Pinpoint the cell where the given text exists, returning its (X, Y) midpoint coordinate. 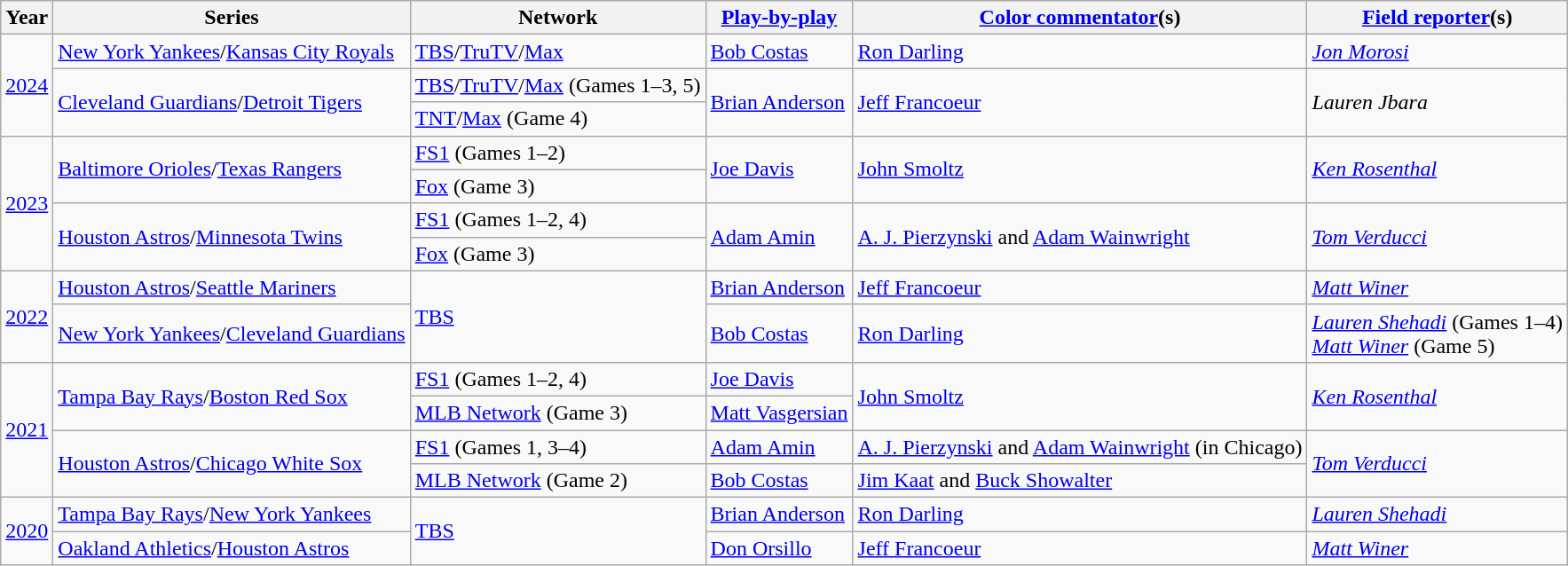
Houston Astros/Minnesota Twins (232, 237)
A. J. Pierzynski and Adam Wainwright (in Chicago) (1080, 446)
Color commentator(s) (1080, 18)
Year (27, 18)
Series (232, 18)
Houston Astros/Seattle Mariners (232, 287)
New York Yankees/Kansas City Royals (232, 51)
2020 (27, 531)
MLB Network (Game 2) (557, 481)
2024 (27, 85)
Oakland Athletics/Houston Astros (232, 548)
MLB Network (Game 3) (557, 413)
Tampa Bay Rays/New York Yankees (232, 515)
Field reporter(s) (1438, 18)
FS1 (Games 1–2) (557, 153)
Tampa Bay Rays/Boston Red Sox (232, 396)
Baltimore Orioles/Texas Rangers (232, 169)
Jim Kaat and Buck Showalter (1080, 481)
2023 (27, 203)
TBS/TruTV/Max (557, 51)
TBS/TruTV/Max (Games 1–3, 5) (557, 85)
Network (557, 18)
Lauren Shehadi (1438, 515)
Lauren Shehadi (Games 1–4)Matt Winer (Game 5) (1438, 334)
TNT/Max (Game 4) (557, 119)
Cleveland Guardians/Detroit Tigers (232, 102)
A. J. Pierzynski and Adam Wainwright (1080, 237)
New York Yankees/Cleveland Guardians (232, 334)
Don Orsillo (779, 548)
Lauren Jbara (1438, 102)
Houston Astros/Chicago White Sox (232, 463)
2021 (27, 429)
Jon Morosi (1438, 51)
Matt Vasgersian (779, 413)
FS1 (Games 1, 3–4) (557, 446)
2022 (27, 316)
Play-by-play (779, 18)
